Locate the cell with the specified text and output its (X, Y) center coordinate. 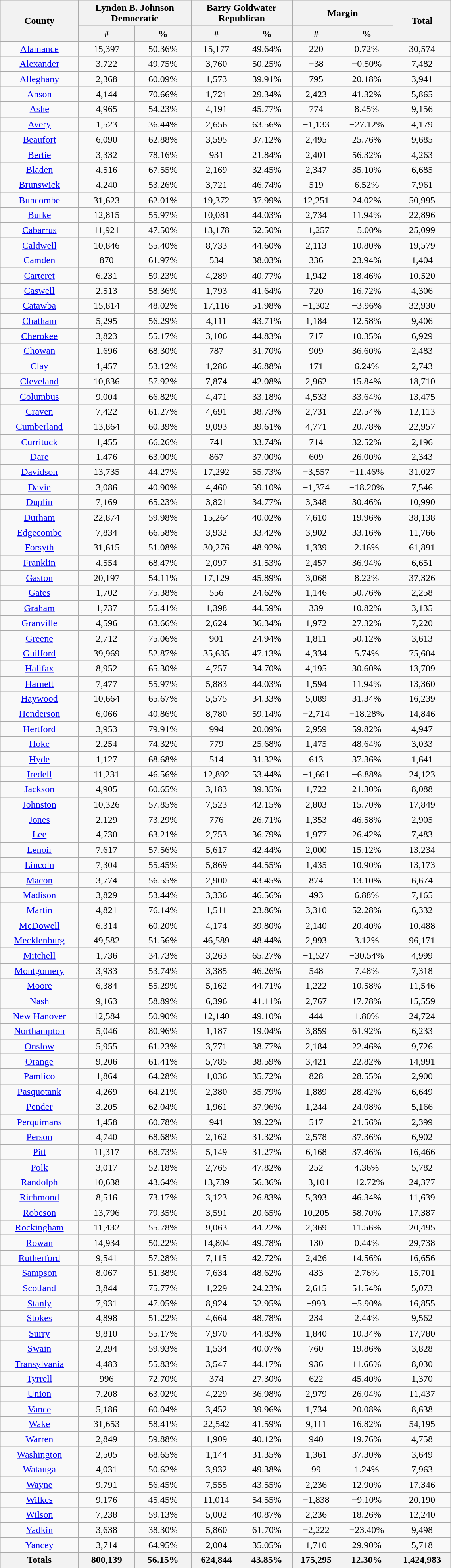
35,635 (217, 653)
7.48% (367, 971)
Stanly (40, 1303)
31,653 (107, 1424)
3,310 (317, 910)
19.76% (367, 1439)
5,149 (217, 1152)
3,721 (217, 185)
72.70% (163, 1379)
2,849 (107, 1439)
1,721 (217, 94)
28.42% (367, 1092)
47.50% (163, 230)
2,656 (217, 124)
32.52% (367, 442)
1,244 (317, 1107)
548 (317, 971)
24,724 (422, 1016)
75.38% (163, 593)
30,574 (422, 49)
1,222 (317, 986)
7,208 (107, 1394)
1,972 (317, 623)
941 (217, 1122)
73.29% (163, 820)
McDowell (40, 926)
870 (107, 260)
13,796 (107, 1213)
9,004 (107, 396)
16,656 (422, 1258)
24.62% (267, 593)
3,649 (422, 1454)
1,734 (317, 1409)
−38 (317, 64)
56.29% (163, 321)
2,767 (317, 1001)
59.98% (163, 517)
4,263 (422, 154)
Wayne (40, 1485)
42.44% (267, 850)
3,933 (107, 971)
31,027 (422, 472)
10,638 (107, 1182)
11,317 (107, 1152)
7,523 (217, 804)
37.30% (367, 1454)
2,993 (317, 941)
6.88% (367, 895)
13,234 (422, 850)
−1,661 (317, 774)
2,731 (317, 411)
7,834 (107, 532)
Yancey (40, 1545)
8,067 (107, 1273)
0.72% (367, 49)
12,892 (217, 774)
26.42% (367, 835)
11,014 (217, 1500)
2,343 (422, 457)
24.02% (367, 200)
Polk (40, 1167)
Burke (40, 215)
1,534 (217, 1348)
4,289 (217, 276)
58.89% (163, 1001)
51.08% (163, 548)
717 (317, 336)
19,372 (217, 200)
130 (317, 1243)
7,304 (107, 865)
38.77% (267, 1046)
11,231 (107, 774)
25.76% (367, 139)
24,377 (422, 1182)
14.56% (367, 1258)
1,361 (317, 1454)
46.58% (367, 820)
10,664 (107, 699)
55.41% (163, 608)
Transylvania (40, 1364)
Duplin (40, 502)
Currituck (40, 442)
−9.10% (367, 1500)
2,000 (317, 850)
1,476 (107, 457)
Alexander (40, 64)
4,191 (217, 109)
Craven (40, 411)
7,115 (217, 1258)
Margin (343, 14)
776 (217, 820)
22.46% (367, 1046)
4,229 (217, 1394)
3,760 (217, 64)
12.30% (367, 1560)
4,771 (317, 426)
17,116 (217, 306)
1,710 (317, 1545)
21.84% (267, 154)
10.90% (367, 865)
Rowan (40, 1243)
Watauga (40, 1470)
3.12% (367, 941)
48.02% (163, 306)
17,292 (217, 472)
2,426 (317, 1258)
50.76% (367, 593)
48.62% (267, 1273)
Total (422, 21)
43.55% (267, 1485)
7,617 (107, 850)
901 (217, 638)
31.53% (267, 563)
31.70% (267, 351)
12,140 (217, 1016)
1,737 (107, 608)
17,387 (422, 1213)
56.32% (367, 154)
Nash (40, 1001)
61.23% (163, 1046)
25.68% (267, 744)
36.34% (267, 623)
4.36% (367, 1167)
60.39% (163, 426)
2,294 (107, 1348)
4,144 (107, 94)
Lincoln (40, 865)
62.01% (163, 200)
Caswell (40, 291)
19.96% (367, 517)
5,166 (422, 1107)
Anson (40, 94)
2,004 (217, 1545)
3,828 (422, 1348)
Franklin (40, 563)
5,295 (107, 321)
11,921 (107, 230)
65.27% (267, 956)
31.34% (367, 699)
1,458 (107, 1122)
38.73% (267, 411)
1,523 (107, 124)
4,111 (217, 321)
4,947 (422, 729)
4,306 (422, 291)
23.94% (367, 260)
Cumberland (40, 426)
3,722 (107, 64)
47.13% (267, 653)
15,814 (107, 306)
54.23% (163, 109)
9,111 (317, 1424)
Robeson (40, 1213)
7,220 (422, 623)
59.14% (267, 714)
339 (317, 608)
57.92% (163, 381)
2,743 (422, 366)
35.10% (367, 170)
22,874 (107, 517)
52.87% (163, 653)
7,874 (217, 381)
−1,302 (317, 306)
23.86% (267, 910)
42.72% (267, 1258)
3,017 (107, 1167)
3,106 (217, 336)
2,483 (422, 351)
5,955 (107, 1046)
66.58% (163, 532)
Caldwell (40, 245)
18,710 (422, 381)
15,177 (217, 49)
46.88% (267, 366)
68.73% (163, 1152)
Wilkes (40, 1500)
4,554 (107, 563)
13,360 (422, 683)
45.40% (367, 1379)
10.35% (367, 336)
−1,527 (317, 956)
Hertford (40, 729)
68.65% (163, 1454)
68.30% (163, 351)
Davie (40, 487)
96,171 (422, 941)
Macon (40, 880)
1,353 (317, 820)
20.40% (367, 926)
1,811 (317, 638)
−5.00% (367, 230)
58.41% (163, 1424)
Rutherford (40, 1258)
55.29% (163, 986)
63.02% (163, 1394)
4,821 (107, 910)
3,771 (217, 1046)
3,421 (317, 1061)
12,251 (317, 200)
19.04% (267, 1031)
2,369 (317, 1228)
35.05% (267, 1545)
43.71% (267, 321)
9,093 (217, 426)
1,840 (317, 1333)
−11.46% (367, 472)
4,898 (107, 1318)
2,129 (107, 820)
Forsyth (40, 548)
61.92% (367, 1031)
40.77% (267, 276)
26.71% (267, 820)
−18.28% (367, 714)
6,090 (107, 139)
−5.90% (367, 1303)
17,129 (217, 578)
43.45% (267, 880)
613 (317, 759)
931 (217, 154)
54,195 (422, 1424)
Person (40, 1137)
4,999 (422, 956)
Wilson (40, 1515)
45.77% (267, 109)
55.40% (163, 245)
44.60% (267, 245)
−1,133 (317, 124)
16,855 (422, 1303)
556 (217, 593)
2,505 (107, 1454)
Edgecombe (40, 532)
Perquimans (40, 1122)
800,139 (107, 1560)
40.02% (267, 517)
9,810 (107, 1333)
2,347 (317, 170)
4,031 (107, 1470)
867 (217, 457)
11,766 (422, 532)
Catawba (40, 306)
5,869 (217, 865)
9,541 (107, 1258)
4,730 (107, 835)
3,547 (217, 1364)
779 (217, 744)
20.08% (367, 1409)
Gaston (40, 578)
20.78% (367, 426)
36.79% (267, 835)
22,957 (422, 426)
13,475 (422, 396)
61.41% (163, 1061)
−23.40% (367, 1530)
9,156 (422, 109)
1,144 (217, 1454)
4,596 (107, 623)
46,589 (217, 941)
3,902 (317, 532)
13,709 (422, 668)
62.88% (163, 139)
12,240 (422, 1515)
8,924 (217, 1303)
51.22% (163, 1318)
2,162 (217, 1137)
66.82% (163, 396)
29,738 (422, 1243)
16.82% (367, 1424)
Richmond (40, 1198)
73.17% (163, 1198)
Ashe (40, 109)
−1,257 (317, 230)
12,113 (422, 411)
15,701 (422, 1273)
20.18% (367, 79)
46.26% (267, 971)
36.44% (163, 124)
1,942 (317, 276)
4,483 (107, 1364)
3,068 (317, 578)
41.64% (267, 291)
1,229 (217, 1288)
6,929 (422, 336)
59.93% (163, 1348)
3,205 (107, 1107)
64.28% (163, 1076)
7,482 (422, 64)
8,780 (217, 714)
493 (317, 895)
996 (107, 1379)
56.45% (163, 1485)
2,368 (107, 79)
37,326 (422, 578)
39.80% (267, 926)
6,332 (422, 910)
714 (317, 442)
3,385 (217, 971)
2,959 (317, 729)
6.52% (367, 185)
Moore (40, 986)
52.95% (267, 1303)
14,846 (422, 714)
−0.50% (367, 64)
Alamance (40, 49)
27.32% (367, 623)
1,594 (317, 683)
52.50% (267, 230)
4,471 (217, 396)
220 (317, 49)
6,674 (422, 880)
Washington (40, 1454)
55.45% (163, 865)
59.82% (367, 729)
9,163 (107, 1001)
5,186 (107, 1409)
61.70% (267, 1530)
24.08% (367, 1107)
48.44% (267, 941)
14,804 (217, 1243)
54.55% (267, 1500)
374 (217, 1379)
17,346 (422, 1485)
52.28% (367, 910)
3,823 (107, 336)
20.09% (267, 729)
18.26% (367, 1515)
4,174 (217, 926)
7,546 (422, 487)
63.66% (163, 623)
Iredell (40, 774)
4,740 (107, 1137)
38,138 (422, 517)
Surry (40, 1333)
−6.88% (367, 774)
5.74% (367, 653)
20,495 (422, 1228)
7,422 (107, 411)
7,970 (217, 1333)
−30.54% (367, 956)
609 (317, 457)
Pitt (40, 1152)
Montgomery (40, 971)
7,165 (422, 895)
33.16% (367, 532)
59.88% (163, 1439)
Carteret (40, 276)
171 (317, 366)
−1,374 (317, 487)
5,393 (317, 1198)
−27.12% (367, 124)
65.30% (163, 668)
12.58% (367, 321)
Alleghany (40, 79)
34.73% (163, 956)
7,238 (107, 1515)
1,036 (217, 1076)
44.22% (267, 1228)
19,579 (422, 245)
Jackson (40, 789)
10.58% (367, 986)
13.10% (367, 880)
37.46% (367, 1152)
Gates (40, 593)
1,404 (422, 260)
47.05% (163, 1303)
59.10% (267, 487)
2,169 (217, 170)
−12.72% (367, 1182)
7,318 (422, 971)
1,424,983 (422, 1560)
1,511 (217, 910)
2,979 (317, 1394)
6,233 (422, 1031)
1,702 (107, 593)
6,066 (107, 714)
4,240 (107, 185)
57.28% (163, 1258)
9,791 (107, 1485)
28.55% (367, 1076)
Vance (40, 1409)
County (40, 21)
10,326 (107, 804)
10,205 (317, 1213)
1,909 (217, 1439)
Scotland (40, 1288)
1,961 (217, 1107)
45.89% (267, 578)
1,889 (317, 1092)
44.59% (267, 608)
5,089 (317, 699)
79.91% (163, 729)
36.94% (367, 563)
16,466 (422, 1152)
30.46% (367, 502)
7,477 (107, 683)
5,073 (422, 1288)
Clay (40, 366)
35.72% (267, 1076)
3,774 (107, 880)
1,475 (317, 744)
53.12% (163, 366)
1,736 (107, 956)
48.78% (267, 1318)
37.00% (267, 457)
2,624 (217, 623)
3,714 (107, 1545)
14,991 (422, 1061)
1,722 (317, 789)
Barry GoldwaterRepublican (242, 14)
62.04% (163, 1107)
76.14% (163, 910)
1,187 (217, 1031)
Guilford (40, 653)
3,638 (107, 1530)
15,559 (422, 1001)
26.83% (267, 1198)
44.27% (163, 472)
55.78% (163, 1228)
32,930 (422, 306)
8,088 (422, 789)
Buncombe (40, 200)
36.60% (367, 351)
58.70% (367, 1213)
15,397 (107, 49)
4,758 (422, 1439)
−993 (317, 1303)
2,513 (107, 291)
12,584 (107, 1016)
5,162 (217, 986)
Camden (40, 260)
3,941 (422, 79)
11,432 (107, 1228)
11.56% (367, 1228)
5,860 (217, 1530)
41.32% (367, 94)
Beaufort (40, 139)
36.98% (267, 1394)
6,902 (422, 1137)
60.20% (163, 926)
14,934 (107, 1243)
45.45% (163, 1500)
46.74% (267, 185)
65.67% (163, 699)
9,406 (422, 321)
56.55% (163, 880)
720 (317, 291)
34.70% (267, 668)
2,734 (317, 215)
Johnston (40, 804)
55.83% (163, 1364)
30,276 (217, 548)
32.45% (267, 170)
2,140 (317, 926)
78.16% (163, 154)
61.27% (163, 411)
3,613 (422, 638)
Onslow (40, 1046)
2,712 (107, 638)
534 (217, 260)
5,785 (217, 1061)
13,735 (107, 472)
2,380 (217, 1092)
3,829 (107, 895)
3,452 (217, 1409)
4,533 (317, 396)
8.22% (367, 578)
1.80% (367, 1016)
4,269 (107, 1092)
20,190 (422, 1500)
828 (317, 1076)
1,398 (217, 608)
10,990 (422, 502)
18.46% (367, 276)
2,113 (317, 245)
11,546 (422, 986)
50.62% (163, 1470)
3,348 (317, 502)
2,578 (317, 1137)
20,197 (107, 578)
Jones (40, 820)
Harnett (40, 683)
6,384 (107, 986)
9,726 (422, 1046)
37.99% (267, 200)
795 (317, 79)
39.96% (267, 1409)
2.44% (367, 1318)
Mecklenburg (40, 941)
8,952 (107, 668)
49.78% (267, 1243)
64.95% (163, 1545)
2,196 (422, 442)
79.35% (163, 1213)
21.56% (367, 1122)
24,123 (422, 774)
6,649 (422, 1092)
3,135 (422, 608)
Graham (40, 608)
4,516 (107, 170)
−2,222 (317, 1530)
39.22% (267, 1122)
1,370 (422, 1379)
30.60% (367, 668)
8,733 (217, 245)
5,046 (107, 1031)
75.06% (163, 638)
3,033 (422, 744)
40.86% (163, 714)
99 (317, 1470)
4,905 (107, 789)
16.72% (367, 291)
Orange (40, 1061)
1,339 (317, 548)
Pamlico (40, 1076)
Halifax (40, 668)
50.90% (163, 1016)
Cherokee (40, 336)
1,793 (217, 291)
75.77% (163, 1288)
7,169 (107, 502)
60.09% (163, 79)
34.77% (267, 502)
Dare (40, 457)
Lee (40, 835)
10,520 (422, 276)
Chowan (40, 351)
10,836 (107, 381)
Martin (40, 910)
6,651 (422, 563)
2.16% (367, 548)
Hoke (40, 744)
54.11% (163, 578)
63.00% (163, 457)
622 (317, 1379)
49.10% (267, 1016)
67.55% (163, 170)
2,258 (422, 593)
Swain (40, 1348)
19.86% (367, 1348)
40.12% (267, 1439)
3,953 (107, 729)
12,815 (107, 215)
Pasquotank (40, 1092)
15.70% (367, 804)
6,685 (422, 170)
940 (317, 1439)
5,575 (217, 699)
2,753 (217, 835)
39.91% (267, 79)
4,664 (217, 1318)
760 (317, 1348)
787 (217, 351)
Warren (40, 1439)
38.59% (267, 1061)
2,962 (317, 381)
4,334 (317, 653)
Columbus (40, 396)
75,604 (422, 653)
336 (317, 260)
5,782 (422, 1167)
2,905 (422, 820)
909 (317, 351)
Durham (40, 517)
10.82% (367, 608)
1,146 (317, 593)
61.97% (163, 260)
Yadkin (40, 1530)
8,030 (422, 1364)
34.33% (267, 699)
10,846 (107, 245)
9,206 (107, 1061)
17,780 (422, 1333)
22.82% (367, 1061)
50.22% (163, 1243)
4,965 (107, 109)
−3,557 (317, 472)
59.13% (163, 1515)
46.34% (367, 1198)
13,178 (217, 230)
49.64% (267, 49)
43.64% (163, 1182)
11.66% (367, 1364)
9,063 (217, 1228)
37.96% (267, 1107)
1,573 (217, 79)
13,173 (422, 865)
7,634 (217, 1273)
52.18% (163, 1167)
35.79% (267, 1092)
517 (317, 1122)
Totals (40, 1560)
50.36% (163, 49)
Bertie (40, 154)
8,516 (107, 1198)
48.92% (267, 548)
29.34% (267, 94)
2.76% (367, 1273)
51.56% (163, 941)
3,595 (217, 139)
−3.96% (367, 306)
4,757 (217, 668)
33.64% (367, 396)
29.90% (367, 1545)
33.18% (267, 396)
Madison (40, 895)
38.30% (163, 1530)
37.12% (267, 139)
10,081 (217, 215)
4,179 (422, 124)
68.47% (163, 563)
741 (217, 442)
3,859 (317, 1031)
16,239 (422, 699)
12.90% (367, 1485)
New Hanover (40, 1016)
27.30% (267, 1379)
Sampson (40, 1273)
44.55% (267, 865)
66.26% (163, 442)
49.75% (163, 64)
40.07% (267, 1348)
Avery (40, 124)
−1,838 (317, 1500)
47.82% (267, 1167)
22,896 (422, 215)
57.56% (163, 850)
252 (317, 1167)
5,865 (422, 94)
2,423 (317, 94)
Lenoir (40, 850)
1,696 (107, 351)
5,002 (217, 1515)
3,263 (217, 956)
13,864 (107, 426)
9,685 (422, 139)
1,127 (107, 759)
56.36% (267, 1182)
70.66% (163, 94)
Wake (40, 1424)
40.90% (163, 487)
43.85% (267, 1560)
57.85% (163, 804)
51.98% (267, 306)
5,883 (217, 683)
2,803 (317, 804)
Greene (40, 638)
6,168 (317, 1152)
6,396 (217, 1001)
Granville (40, 623)
59.23% (163, 276)
0.44% (367, 1243)
7,483 (422, 835)
624,844 (217, 1560)
10,488 (422, 926)
7,963 (422, 1470)
Mitchell (40, 956)
61,891 (422, 548)
20.65% (267, 1213)
50.12% (367, 638)
3,332 (107, 154)
1,457 (107, 366)
9,562 (422, 1318)
3,086 (107, 487)
Union (40, 1394)
11,639 (422, 1198)
74.32% (163, 744)
1,184 (317, 321)
1,641 (422, 759)
1,435 (317, 865)
6,231 (107, 276)
44.71% (267, 986)
15.12% (367, 850)
38.03% (267, 260)
10.34% (367, 1333)
Hyde (40, 759)
2,765 (217, 1167)
1,286 (217, 366)
444 (317, 1016)
Rockingham (40, 1228)
519 (317, 185)
4,691 (217, 411)
Cabarrus (40, 230)
5,617 (217, 850)
Lyndon B. JohnsonDemocratic (135, 14)
31,615 (107, 548)
31,623 (107, 200)
Chatham (40, 321)
−3,101 (317, 1182)
25,099 (422, 230)
15.84% (367, 381)
2,401 (317, 154)
Bladen (40, 170)
42.15% (267, 804)
Pender (40, 1107)
51.54% (367, 1288)
41.11% (267, 1001)
60.78% (163, 1122)
50,995 (422, 200)
10.80% (367, 245)
33.74% (267, 442)
6,314 (107, 926)
8.45% (367, 109)
31.27% (267, 1152)
Haywood (40, 699)
7,555 (217, 1485)
40.87% (267, 1515)
2,495 (317, 139)
7,961 (422, 185)
17,849 (422, 804)
Randolph (40, 1182)
−2,714 (317, 714)
2,097 (217, 563)
514 (217, 759)
55.73% (267, 472)
6.24% (367, 366)
50.25% (267, 64)
874 (317, 880)
64.21% (163, 1092)
3,844 (107, 1288)
Tyrrell (40, 1379)
48.64% (367, 744)
8,638 (422, 1409)
53.74% (163, 971)
39.61% (267, 426)
60.65% (163, 789)
80.96% (163, 1031)
65.23% (163, 502)
9,498 (422, 1530)
1,864 (107, 1076)
7,610 (317, 517)
1.24% (367, 1470)
15,264 (217, 517)
13,739 (217, 1182)
Stokes (40, 1318)
49,582 (107, 941)
51.38% (163, 1273)
63.21% (163, 835)
24.94% (267, 638)
53.26% (163, 185)
58.36% (163, 291)
Northampton (40, 1031)
3,591 (217, 1213)
33.42% (267, 532)
2,615 (317, 1288)
4,195 (317, 668)
2,399 (422, 1122)
994 (217, 729)
22,542 (217, 1424)
44.17% (267, 1364)
17.78% (367, 1001)
63.56% (267, 124)
4,460 (217, 487)
234 (317, 1318)
21.30% (367, 789)
26.04% (367, 1394)
39.35% (267, 789)
433 (317, 1273)
41.59% (267, 1424)
−18.20% (367, 487)
2,254 (107, 744)
60.04% (163, 1409)
42.08% (267, 381)
9,176 (107, 1500)
22.54% (367, 411)
3,336 (217, 895)
3,183 (217, 789)
1,977 (317, 835)
Brunswick (40, 185)
Davidson (40, 472)
Henderson (40, 714)
7,931 (107, 1303)
11,437 (422, 1394)
56.15% (163, 1560)
5,718 (422, 1545)
49.38% (267, 1470)
24.23% (267, 1288)
2,457 (317, 563)
774 (317, 109)
1,455 (107, 442)
26.00% (367, 457)
175,295 (317, 1560)
31.35% (267, 1454)
Cleveland (40, 381)
3,123 (217, 1198)
39,969 (107, 653)
2,184 (317, 1046)
3,821 (217, 502)
936 (317, 1364)
